Locate the cell with the specified text and output its (X, Y) center coordinate. 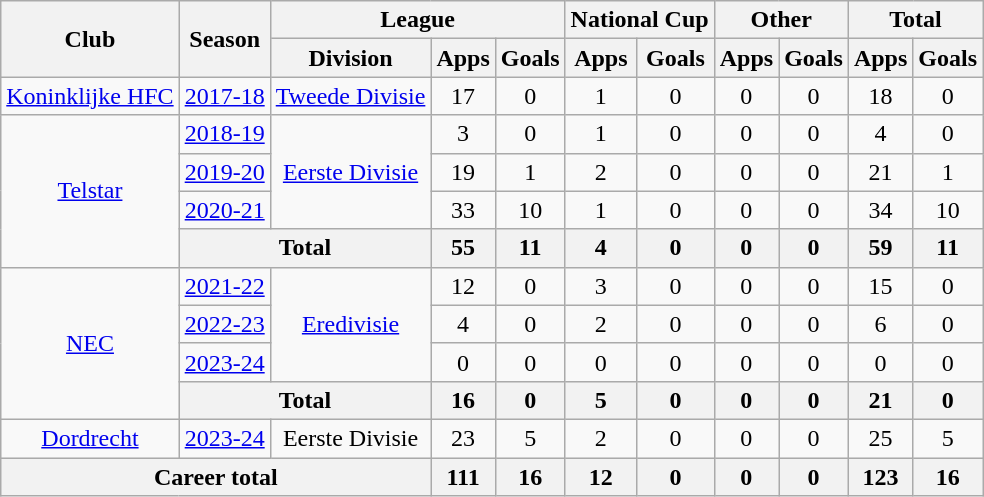
34 (880, 210)
Division (350, 58)
2017-18 (224, 96)
Other (781, 20)
6 (880, 324)
15 (880, 286)
Tweede Divisie (350, 96)
25 (880, 438)
Career total (216, 477)
19 (463, 172)
2020-21 (224, 210)
Koninklijke HFC (90, 96)
59 (880, 248)
123 (880, 477)
17 (463, 96)
33 (463, 210)
2019-20 (224, 172)
2022-23 (224, 324)
Eredivisie (350, 324)
2018-19 (224, 134)
55 (463, 248)
23 (463, 438)
Dordrecht (90, 438)
Season (224, 39)
18 (880, 96)
111 (463, 477)
2021-22 (224, 286)
National Cup (640, 20)
NEC (90, 343)
Club (90, 39)
Telstar (90, 191)
League (418, 20)
